Capture the cell that displays the provided text and extract its (x, y) central coordinate. 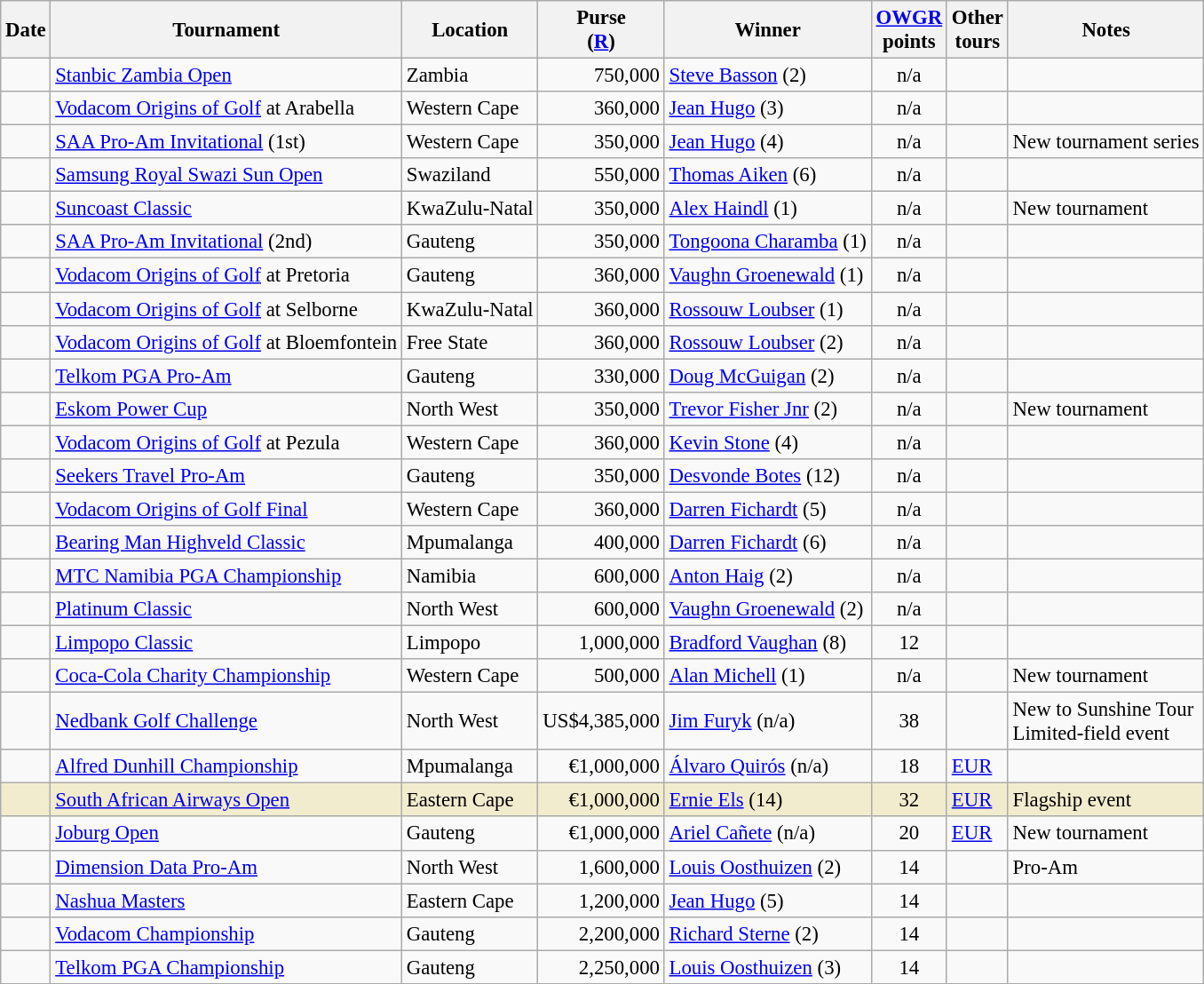
OWGRpoints (909, 30)
Darren Fichardt (6) (767, 543)
Bradford Vaughan (8) (767, 643)
Steve Basson (2) (767, 75)
Louis Oosthuizen (2) (767, 867)
Vodacom Championship (226, 933)
2,250,000 (601, 967)
32 (909, 800)
Desvonde Botes (12) (767, 476)
Telkom PGA Championship (226, 967)
2,200,000 (601, 933)
Winner (767, 30)
Vodacom Origins of Golf at Selborne (226, 309)
Swaziland (470, 175)
Tournament (226, 30)
Doug McGuigan (2) (767, 376)
Álvaro Quirós (n/a) (767, 766)
SAA Pro-Am Invitational (2nd) (226, 242)
18 (909, 766)
Eskom Power Cup (226, 409)
Platinum Classic (226, 609)
New to Sunshine TourLimited-field event (1106, 721)
400,000 (601, 543)
Rossouw Loubser (1) (767, 309)
38 (909, 721)
Samsung Royal Swazi Sun Open (226, 175)
750,000 (601, 75)
Vodacom Origins of Golf at Pezula (226, 442)
Limpopo (470, 643)
Vodacom Origins of Golf Final (226, 509)
Jim Furyk (n/a) (767, 721)
Kevin Stone (4) (767, 442)
1,600,000 (601, 867)
Jean Hugo (5) (767, 901)
500,000 (601, 676)
Suncoast Classic (226, 209)
Dimension Data Pro-Am (226, 867)
330,000 (601, 376)
Zambia (470, 75)
Tongoona Charamba (1) (767, 242)
Location (470, 30)
Limpopo Classic (226, 643)
Bearing Man Highveld Classic (226, 543)
12 (909, 643)
Telkom PGA Pro-Am (226, 376)
Purse(R) (601, 30)
Seekers Travel Pro-Am (226, 476)
Vaughn Groenewald (1) (767, 275)
1,200,000 (601, 901)
Thomas Aiken (6) (767, 175)
550,000 (601, 175)
Pro-Am (1106, 867)
Rossouw Loubser (2) (767, 342)
US$4,385,000 (601, 721)
Namibia (470, 575)
20 (909, 834)
Nashua Masters (226, 901)
Joburg Open (226, 834)
1,000,000 (601, 643)
Alan Michell (1) (767, 676)
South African Airways Open (226, 800)
Ariel Cañete (n/a) (767, 834)
Ernie Els (14) (767, 800)
Richard Sterne (2) (767, 933)
Free State (470, 342)
Vodacom Origins of Golf at Arabella (226, 108)
Coca-Cola Charity Championship (226, 676)
Flagship event (1106, 800)
New tournament series (1106, 142)
Trevor Fisher Jnr (2) (767, 409)
Darren Fichardt (5) (767, 509)
Vodacom Origins of Golf at Bloemfontein (226, 342)
Vodacom Origins of Golf at Pretoria (226, 275)
SAA Pro-Am Invitational (1st) (226, 142)
Anton Haig (2) (767, 575)
Alfred Dunhill Championship (226, 766)
Stanbic Zambia Open (226, 75)
Jean Hugo (3) (767, 108)
Vaughn Groenewald (2) (767, 609)
Louis Oosthuizen (3) (767, 967)
Jean Hugo (4) (767, 142)
Alex Haindl (1) (767, 209)
Nedbank Golf Challenge (226, 721)
Date (26, 30)
MTC Namibia PGA Championship (226, 575)
Notes (1106, 30)
Othertours (977, 30)
